Search for the cell housing the specified text and yield its [x, y] center coordinate. 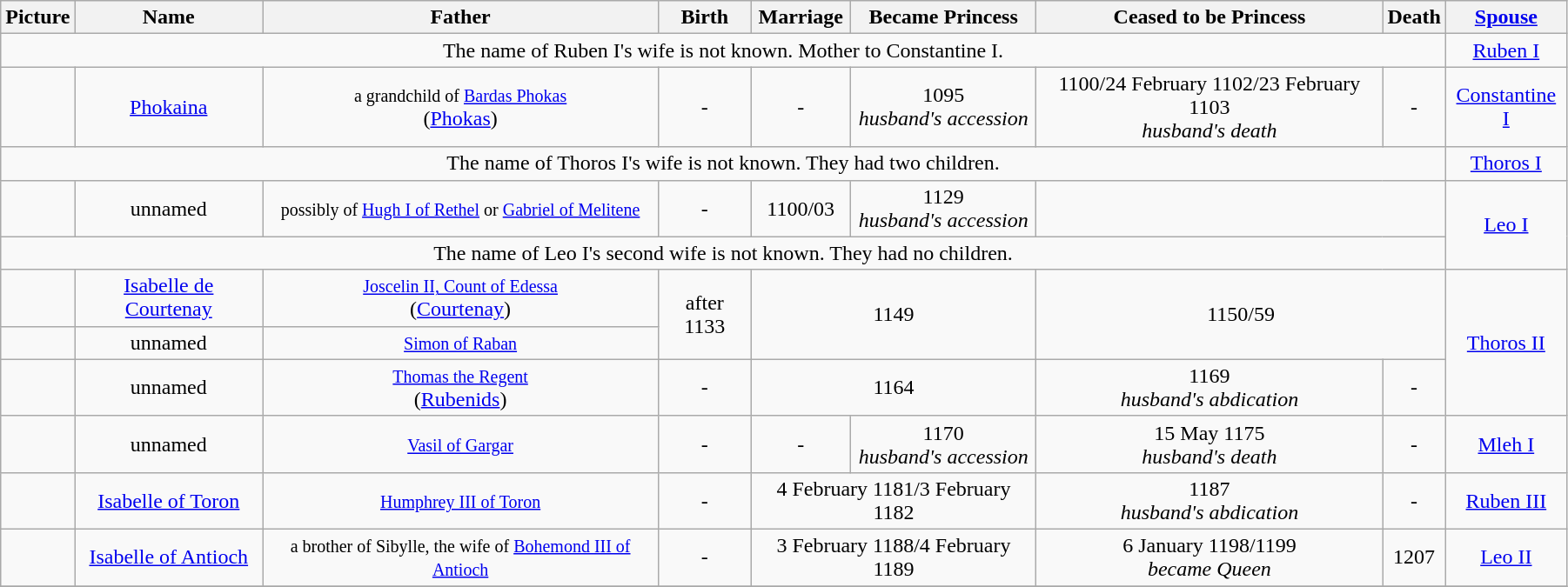
Death [1414, 17]
15 May 1175husband's death [1210, 444]
Simon of Raban [461, 343]
Picture [38, 17]
after 1133 [705, 315]
Ruben I [1505, 50]
1149 [894, 315]
1100/03 [801, 209]
Phokaina [169, 107]
Humphrey III of Toron [461, 501]
Became Princess [943, 17]
1100/24 February 1102/23 February 1103husband's death [1210, 107]
Ceased to be Princess [1210, 17]
1095husband's accession [943, 107]
1169husband's abdication [1210, 388]
1150/59 [1241, 315]
Birth [705, 17]
1207 [1414, 557]
Joscelin II, Count of Edessa (Courtenay) [461, 297]
Thomas the Regent (Rubenids) [461, 388]
Isabelle de Courtenay [169, 297]
Name [169, 17]
Ruben III [1505, 501]
a grandchild of Bardas Phokas (Phokas) [461, 107]
1164 [894, 388]
Thoros II [1505, 343]
1187husband's abdication [1210, 501]
Father [461, 17]
Mleh I [1505, 444]
3 February 1188/4 February 1189 [894, 557]
possibly of Hugh I of Rethel or Gabriel of Melitene [461, 209]
Isabelle of Toron [169, 501]
1129husband's accession [943, 209]
6 January 1198/1199became Queen [1210, 557]
The name of Leo I's second wife is not known. They had no children. [724, 253]
The name of Thoros I's wife is not known. They had two children. [724, 163]
Leo II [1505, 557]
1170husband's accession [943, 444]
Isabelle of Antioch [169, 557]
a brother of Sibylle, the wife of Bohemond III of Antioch [461, 557]
Vasil of Gargar [461, 444]
Spouse [1505, 17]
Marriage [801, 17]
Constantine I [1505, 107]
4 February 1181/3 February 1182 [894, 501]
The name of Ruben I's wife is not known. Mother to Constantine I. [724, 50]
Thoros I [1505, 163]
Leo I [1505, 224]
